Detect which cell encompasses the target text, then output its (X, Y) center coordinate. 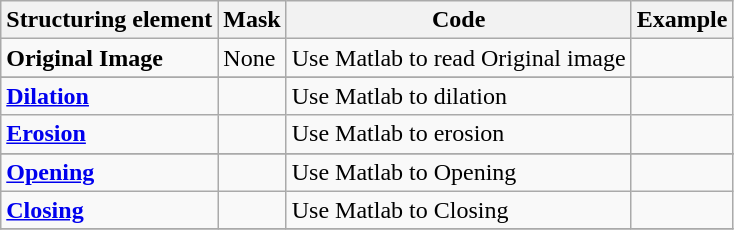
Dilation (110, 96)
Example (682, 20)
None (252, 58)
Mask (252, 20)
Closing (110, 210)
Structuring element (110, 20)
Use Matlab to Opening (458, 172)
Use Matlab to read Original image (458, 58)
Use Matlab to erosion (458, 134)
Use Matlab to dilation (458, 96)
Opening (110, 172)
Code (458, 20)
Erosion (110, 134)
Use Matlab to Closing (458, 210)
Original Image (110, 58)
